Determine the [x, y] coordinate at the center of the cell enclosing the given text.  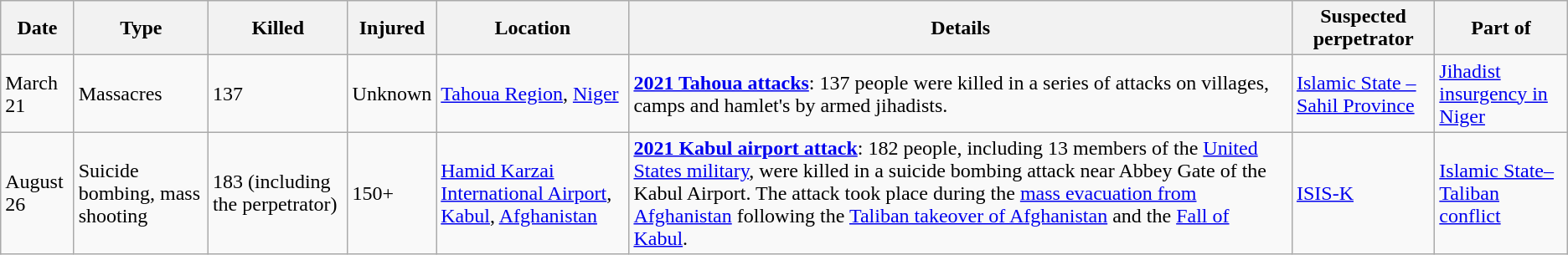
Islamic State–Taliban conflict [1501, 193]
Part of [1501, 28]
Massacres [141, 94]
183 (including the perpetrator) [278, 193]
Suspected perpetrator [1363, 28]
150+ [392, 193]
Unknown [392, 94]
Hamid Karzai International Airport, Kabul, Afghanistan [533, 193]
Killed [278, 28]
Suicide bombing, mass shooting [141, 193]
Injured [392, 28]
Date [37, 28]
Type [141, 28]
March 21 [37, 94]
137 [278, 94]
August 26 [37, 193]
2021 Tahoua attacks: 137 people were killed in a series of attacks on villages, camps and hamlet's by armed jihadists. [961, 94]
Jihadist insurgency in Niger [1501, 94]
Tahoua Region, Niger [533, 94]
Islamic State – Sahil Province [1363, 94]
Location [533, 28]
ISIS-K [1363, 193]
Details [961, 28]
